Output the (X, Y) coordinate of the center of the cell containing the given text.  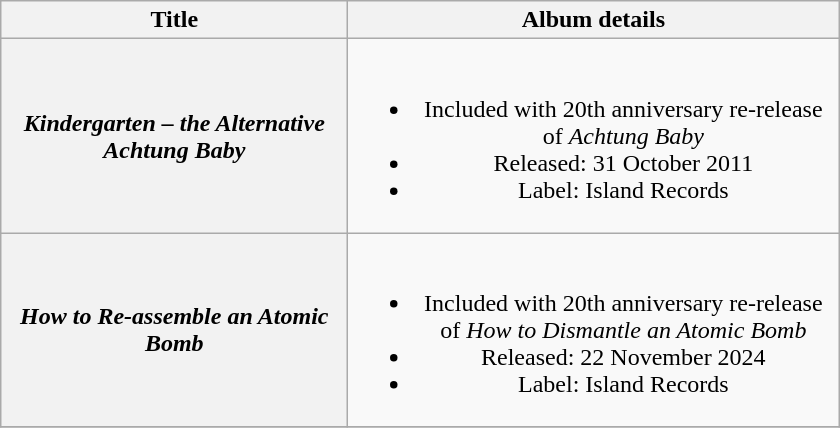
Included with 20th anniversary re-release of Achtung BabyReleased: 31 October 2011Label: Island Records (594, 136)
Included with 20th anniversary re-release of How to Dismantle an Atomic BombReleased: 22 November 2024Label: Island Records (594, 330)
Title (174, 20)
Album details (594, 20)
Kindergarten – the Alternative Achtung Baby (174, 136)
How to Re-assemble an Atomic Bomb (174, 330)
